Find where the given text appears and provide that cell's center as (x, y) coordinate. 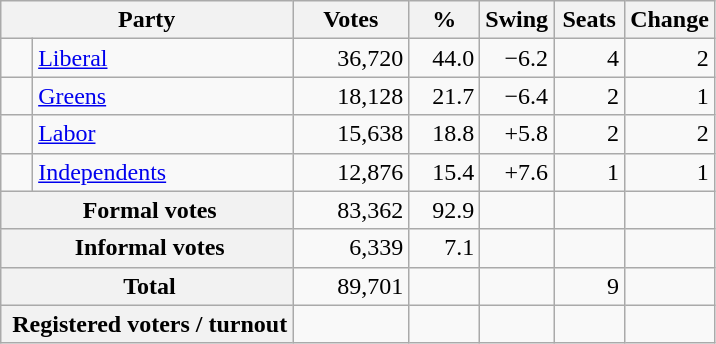
Party (147, 20)
+5.8 (517, 134)
Registered voters / turnout (147, 324)
Total (147, 286)
44.0 (444, 58)
−6.4 (517, 96)
15.4 (444, 172)
Seats (590, 20)
92.9 (444, 210)
+7.6 (517, 172)
9 (590, 286)
4 (590, 58)
21.7 (444, 96)
36,720 (351, 58)
89,701 (351, 286)
7.1 (444, 248)
Independents (163, 172)
Liberal (163, 58)
18.8 (444, 134)
Labor (163, 134)
6,339 (351, 248)
Swing (517, 20)
Change (670, 20)
Greens (163, 96)
18,128 (351, 96)
12,876 (351, 172)
Informal votes (147, 248)
83,362 (351, 210)
Formal votes (147, 210)
15,638 (351, 134)
% (444, 20)
−6.2 (517, 58)
Votes (351, 20)
